Determine the [X, Y] coordinate at the center of the cell enclosing the given text.  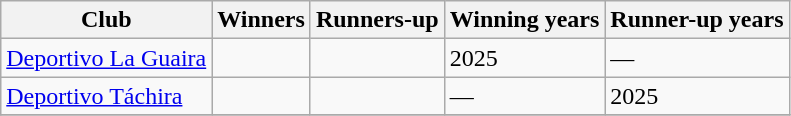
Runner-up years [697, 20]
Winning years [524, 20]
Club [106, 20]
Deportivo Táchira [106, 96]
Deportivo La Guaira [106, 58]
Runners-up [377, 20]
Winners [262, 20]
